Extract the [X, Y] coordinate from the center of the cell holding the provided text.  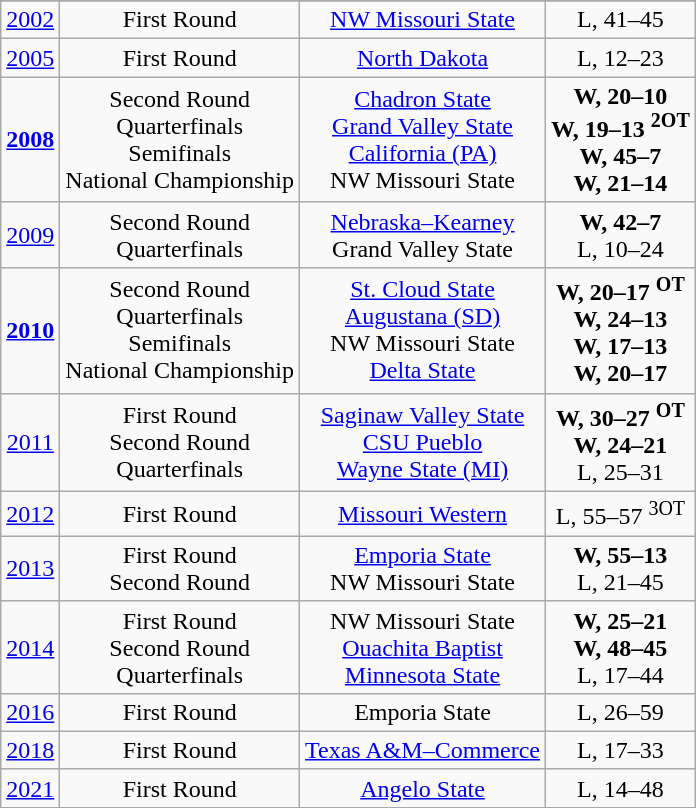
2008 [30, 140]
Angelo State [423, 788]
Texas A&M–Commerce [423, 750]
2018 [30, 750]
2021 [30, 788]
2014 [30, 647]
First RoundSecond Round [180, 568]
St. Cloud StateAugustana (SD)NW Missouri StateDelta State [423, 330]
L, 55–57 3OT [621, 514]
2016 [30, 712]
W, 55–13L, 21–45 [621, 568]
L, 12–23 [621, 58]
2012 [30, 514]
NW Missouri State [423, 20]
2009 [30, 234]
2005 [30, 58]
Emporia StateNW Missouri State [423, 568]
2013 [30, 568]
North Dakota [423, 58]
NW Missouri StateOuachita BaptistMinnesota State [423, 647]
L, 26–59 [621, 712]
W, 20–10W, 19–13 2OTW, 45–7W, 21–14 [621, 140]
2011 [30, 442]
W, 42–7L, 10–24 [621, 234]
2002 [30, 20]
Chadron StateGrand Valley StateCalifornia (PA)NW Missouri State [423, 140]
W, 20–17 OTW, 24–13W, 17–13W, 20–17 [621, 330]
L, 17–33 [621, 750]
L, 41–45 [621, 20]
W, 30–27 OTW, 24–21L, 25–31 [621, 442]
2010 [30, 330]
L, 14–48 [621, 788]
Saginaw Valley StateCSU PuebloWayne State (MI) [423, 442]
Second RoundQuarterfinals [180, 234]
Emporia State [423, 712]
Nebraska–KearneyGrand Valley State [423, 234]
Missouri Western [423, 514]
W, 25–21W, 48–45L, 17–44 [621, 647]
